Extract the (x, y) coordinate from the center of the cell holding the provided text.  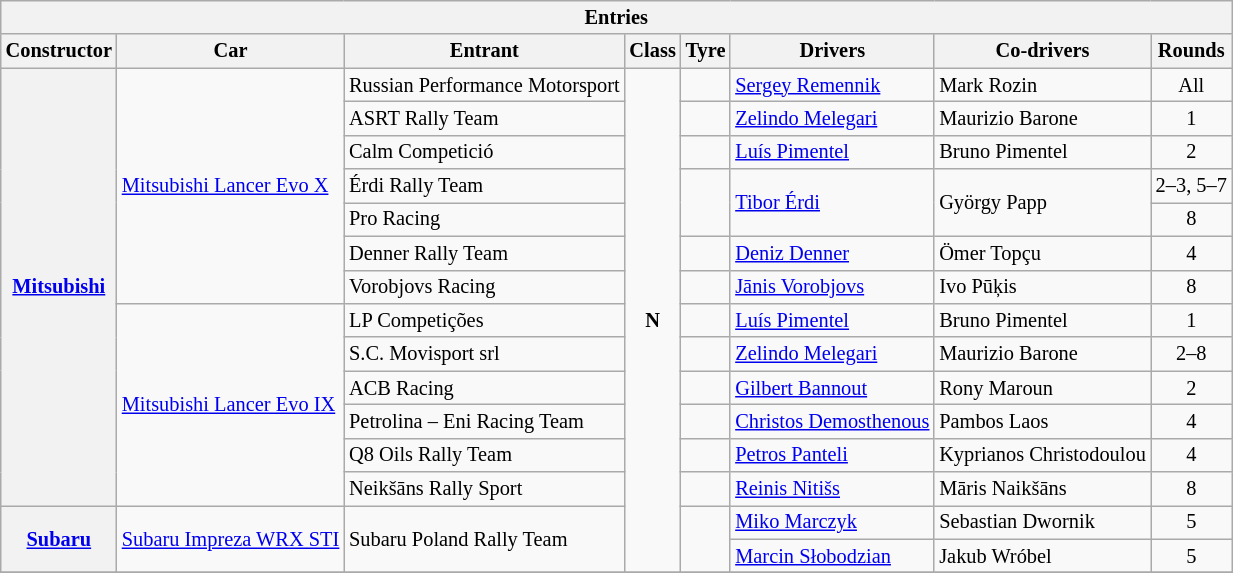
ACB Racing (484, 388)
Calm Competició (484, 152)
ASRT Rally Team (484, 118)
Marcin Słobodzian (832, 556)
Denner Rally Team (484, 253)
Māris Naikšāns (1042, 489)
Subaru Poland Rally Team (484, 538)
LP Competições (484, 320)
Subaru (59, 538)
Gilbert Bannout (832, 388)
Constructor (59, 51)
Rony Maroun (1042, 388)
N (653, 320)
Christos Demosthenous (832, 421)
Tibor Érdi (832, 202)
Neikšāns Rally Sport (484, 489)
Jānis Vorobjovs (832, 287)
Subaru Impreza WRX STI (230, 538)
Mark Rozin (1042, 85)
Russian Performance Motorsport (484, 85)
Sebastian Dwornik (1042, 522)
Entrant (484, 51)
Deniz Denner (832, 253)
Vorobjovs Racing (484, 287)
Érdi Rally Team (484, 186)
Class (653, 51)
Miko Marczyk (832, 522)
Q8 Oils Rally Team (484, 455)
Kyprianos Christodoulou (1042, 455)
Ivo Pūķis (1042, 287)
Mitsubishi Lancer Evo IX (230, 404)
Petros Panteli (832, 455)
Jakub Wróbel (1042, 556)
Rounds (1192, 51)
Sergey Remennik (832, 85)
Drivers (832, 51)
György Papp (1042, 202)
Tyre (706, 51)
Mitsubishi (59, 287)
Car (230, 51)
Pro Racing (484, 219)
S.C. Movisport srl (484, 354)
Entries (616, 17)
Ömer Topçu (1042, 253)
Reinis Nitišs (832, 489)
Mitsubishi Lancer Evo X (230, 186)
Co-drivers (1042, 51)
2–3, 5–7 (1192, 186)
2–8 (1192, 354)
All (1192, 85)
Petrolina – Eni Racing Team (484, 421)
Pambos Laos (1042, 421)
